Return (X, Y) of the center of cell containing provided text 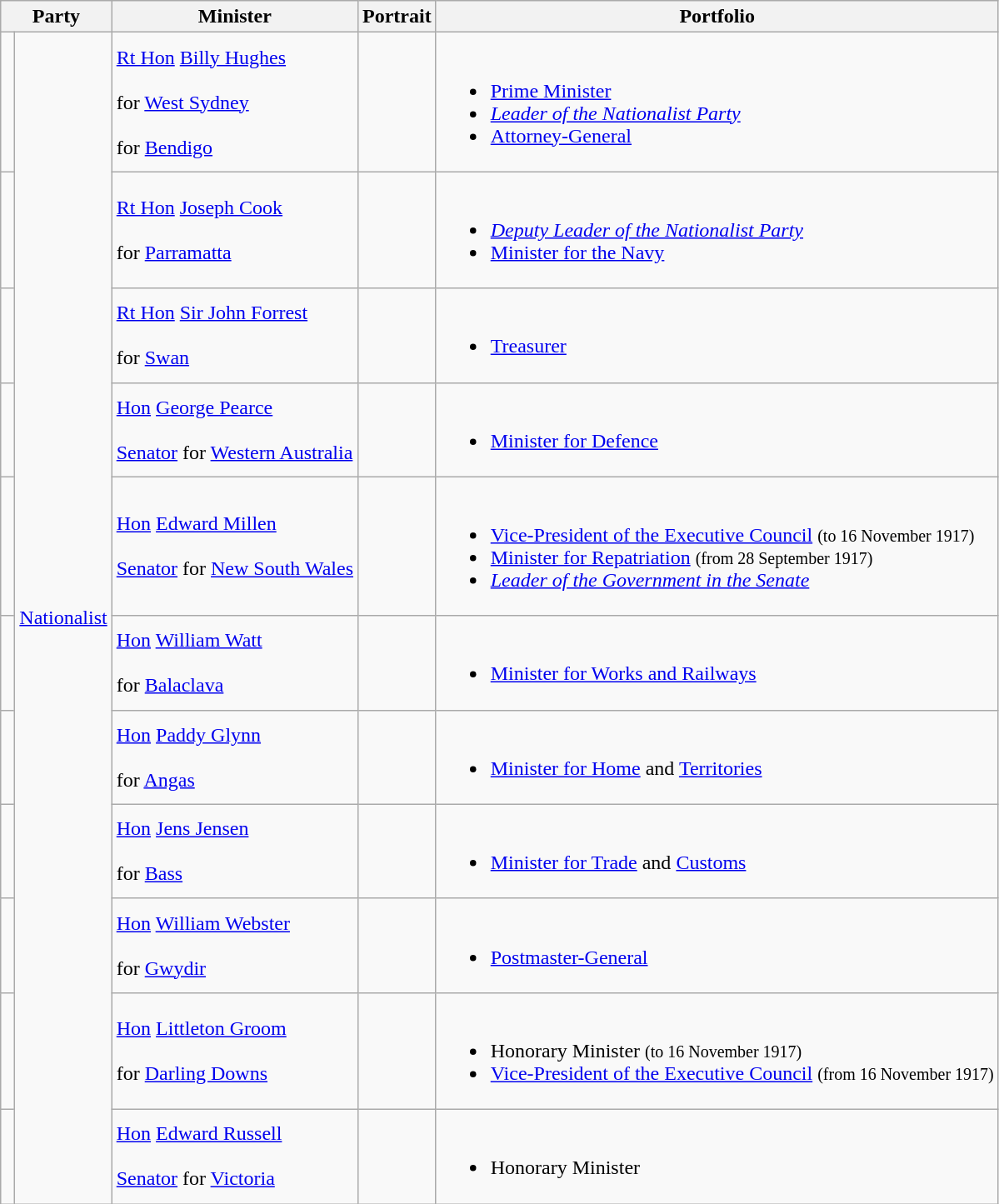
Portfolio (717, 17)
Hon George Pearce Senator for Western Australia (235, 430)
Rt Hon Billy Hughes for West Sydney for Bendigo (235, 102)
Rt Hon Joseph Cook for Parramatta (235, 230)
Hon Jens Jensen for Bass (235, 852)
Minister for Trade and Customs (717, 852)
Deputy Leader of the Nationalist PartyMinister for the Navy (717, 230)
Hon Edward Russell Senator for Victoria (235, 1157)
Portrait (397, 17)
Hon Edward Millen Senator for New South Wales (235, 547)
Hon Littleton Groom for Darling Downs (235, 1051)
Hon William Webster for Gwydir (235, 945)
Nationalist (63, 618)
Prime MinisterLeader of the Nationalist PartyAttorney-General (717, 102)
Hon Paddy Glynn for Angas (235, 757)
Minister for Defence (717, 430)
Honorary Minister (to 16 November 1917)Vice-President of the Executive Council (from 16 November 1917) (717, 1051)
Vice-President of the Executive Council (to 16 November 1917)Minister for Repatriation (from 28 September 1917)Leader of the Government in the Senate (717, 547)
Hon William Watt for Balaclava (235, 663)
Honorary Minister (717, 1157)
Minister for Home and Territories (717, 757)
Rt Hon Sir John Forrest for Swan (235, 335)
Treasurer (717, 335)
Minister (235, 17)
Postmaster-General (717, 945)
Party (57, 17)
Minister for Works and Railways (717, 663)
